Locate the cell with the specified text and output its [X, Y] center coordinate. 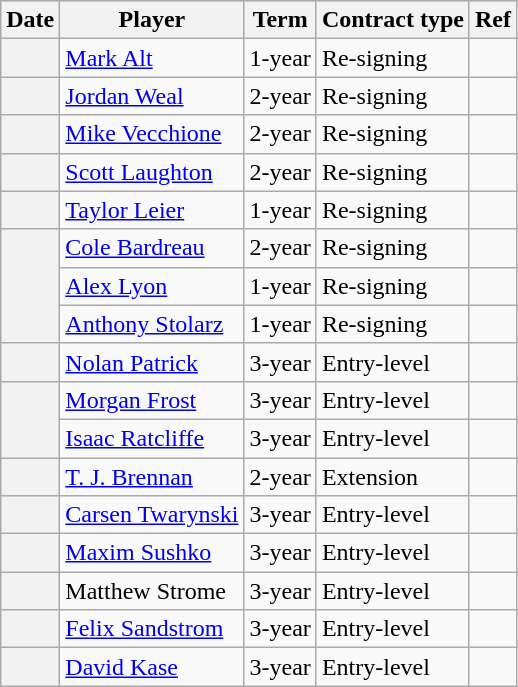
David Kase [152, 667]
Felix Sandstrom [152, 629]
Morgan Frost [152, 400]
Anthony Stolarz [152, 324]
Nolan Patrick [152, 362]
Contract type [392, 20]
Isaac Ratcliffe [152, 438]
Jordan Weal [152, 96]
Ref [492, 20]
Mike Vecchione [152, 134]
Carsen Twarynski [152, 515]
Alex Lyon [152, 286]
Scott Laughton [152, 172]
Player [152, 20]
Cole Bardreau [152, 248]
Mark Alt [152, 58]
Extension [392, 477]
Term [280, 20]
Matthew Strome [152, 591]
Maxim Sushko [152, 553]
Taylor Leier [152, 210]
T. J. Brennan [152, 477]
Date [30, 20]
